Pinpoint the cell where the given text exists, returning its (x, y) midpoint coordinate. 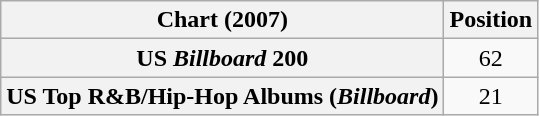
Position (491, 20)
US Top R&B/Hip-Hop Albums (Billboard) (222, 96)
Chart (2007) (222, 20)
US Billboard 200 (222, 58)
21 (491, 96)
62 (491, 58)
